Find where the given text appears and provide that cell's center as (x, y) coordinate. 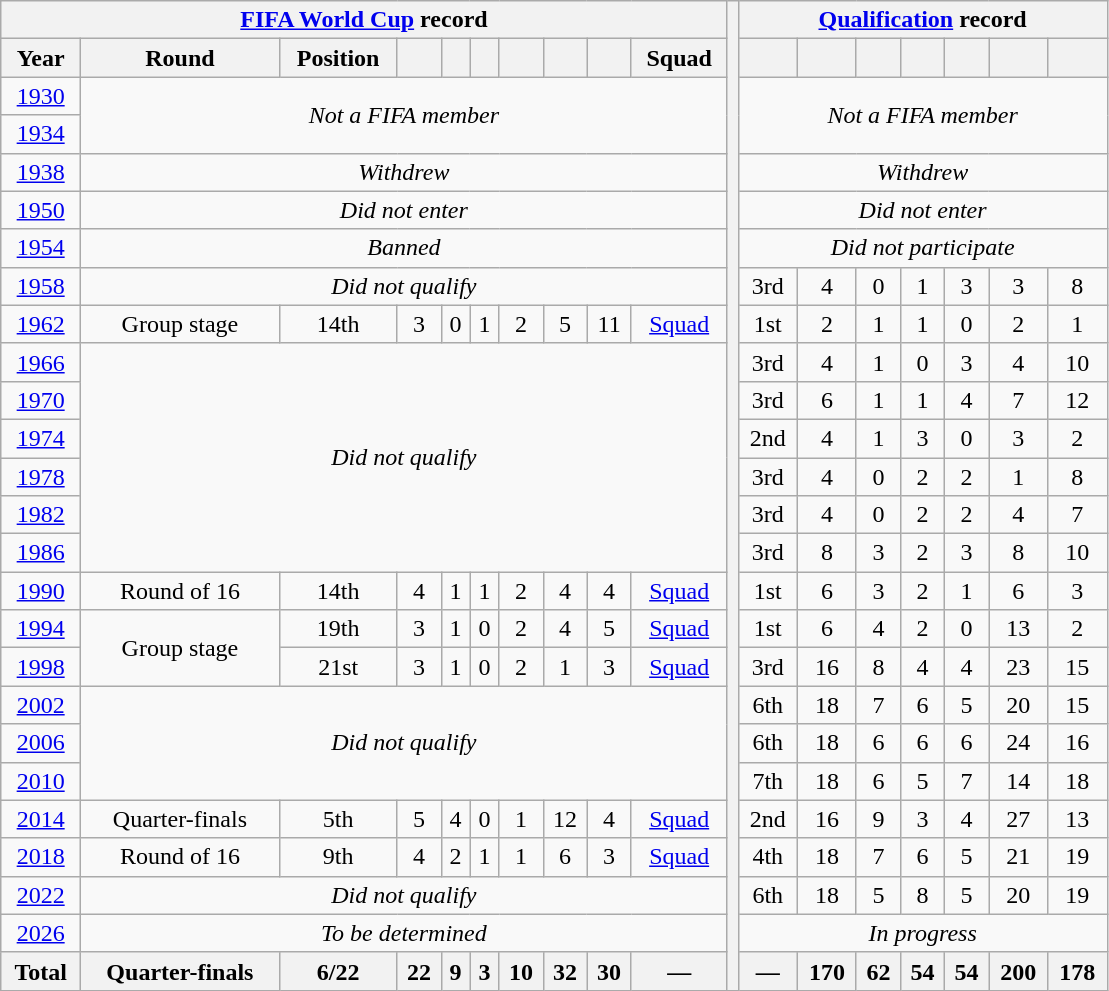
1974 (41, 438)
1958 (41, 286)
Round (180, 58)
2018 (41, 857)
1982 (41, 515)
62 (878, 971)
1966 (41, 362)
4th (768, 857)
2006 (41, 743)
1930 (41, 96)
Did not participate (922, 248)
2010 (41, 781)
Banned (404, 248)
2026 (41, 933)
2022 (41, 895)
170 (826, 971)
5th (338, 819)
1970 (41, 400)
1978 (41, 477)
27 (1018, 819)
7th (768, 781)
14 (1018, 781)
1998 (41, 667)
19th (338, 629)
1954 (41, 248)
2002 (41, 705)
In progress (922, 933)
200 (1018, 971)
6/22 (338, 971)
1938 (41, 172)
Position (338, 58)
9th (338, 857)
1994 (41, 629)
22 (419, 971)
1950 (41, 210)
11 (609, 324)
178 (1078, 971)
1934 (41, 134)
Total (41, 971)
24 (1018, 743)
Qualification record (922, 20)
Year (41, 58)
32 (565, 971)
To be determined (404, 933)
1990 (41, 591)
2014 (41, 819)
FIFA World Cup record (364, 20)
21 (1018, 857)
30 (609, 971)
1986 (41, 553)
1962 (41, 324)
21st (338, 667)
23 (1018, 667)
